Find where the given text appears and provide that cell's center as (x, y) coordinate. 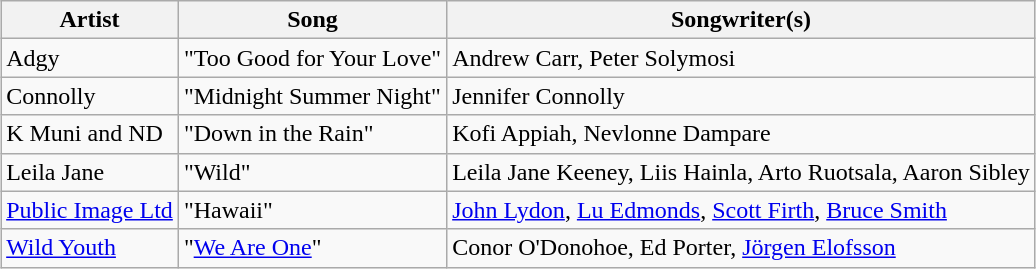
Adgy (90, 58)
Kofi Appiah, Nevlonne Dampare (742, 134)
"We Are One" (312, 248)
Wild Youth (90, 248)
Conor O'Donohoe, Ed Porter, Jörgen Elofsson (742, 248)
Connolly (90, 96)
Public Image Ltd (90, 210)
K Muni and ND (90, 134)
"Wild" (312, 172)
Jennifer Connolly (742, 96)
"Down in the Rain" (312, 134)
John Lydon, Lu Edmonds, Scott Firth, Bruce Smith (742, 210)
Song (312, 20)
Artist (90, 20)
Songwriter(s) (742, 20)
"Hawaii" (312, 210)
"Midnight Summer Night" (312, 96)
Leila Jane (90, 172)
Andrew Carr, Peter Solymosi (742, 58)
Leila Jane Keeney, Liis Hainla, Arto Ruotsala, Aaron Sibley (742, 172)
"Too Good for Your Love" (312, 58)
